Pinpoint the cell where the given text exists, returning its (x, y) midpoint coordinate. 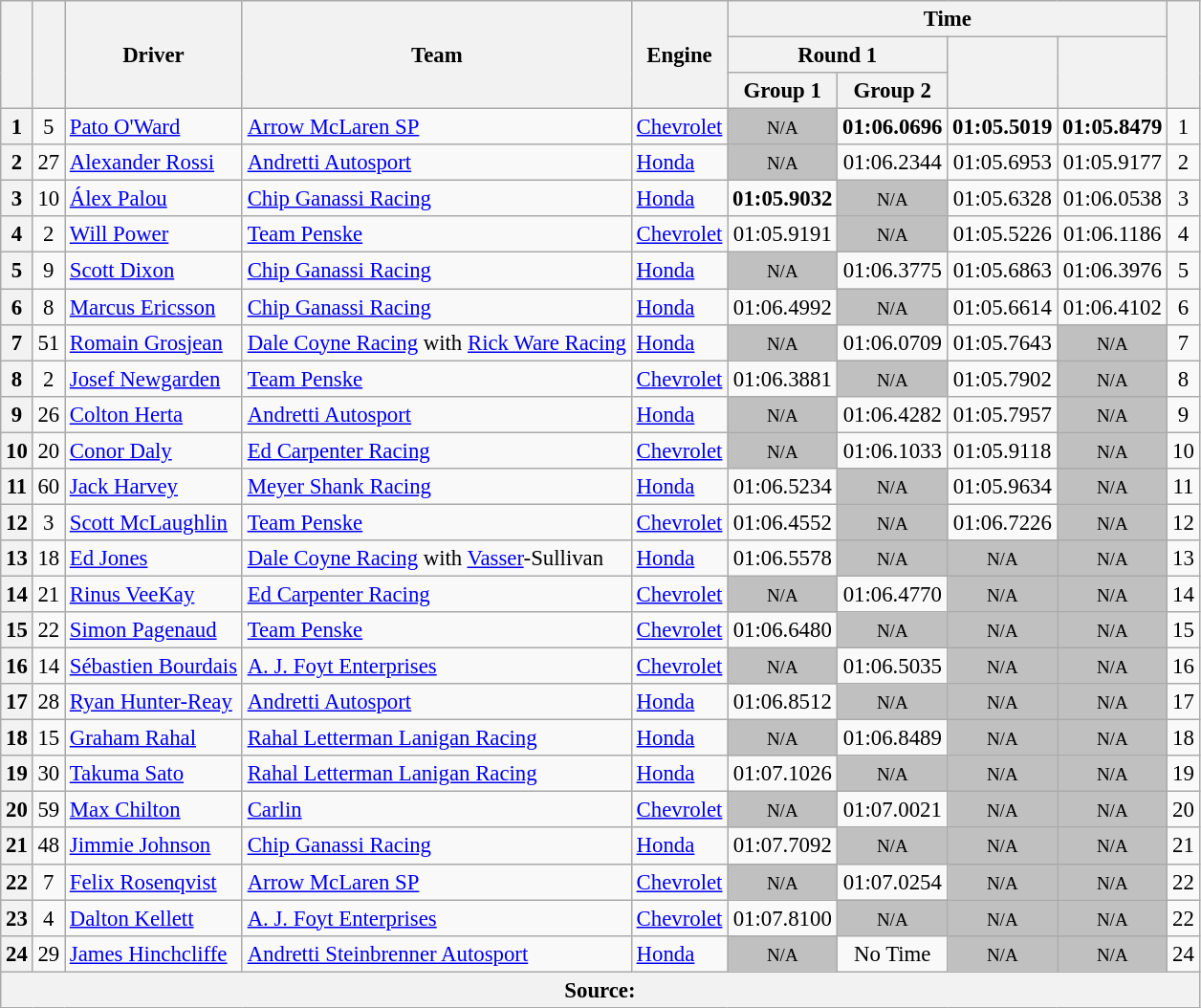
01:05.5226 (1002, 234)
01:06.3881 (782, 379)
60 (48, 487)
01:05.5019 (1002, 127)
01:05.7643 (1002, 342)
01:05.6614 (1002, 307)
01:06.0538 (1113, 199)
Time (948, 19)
01:05.6953 (1002, 163)
51 (48, 342)
Scott McLaughlin (154, 522)
Felix Rosenqvist (154, 882)
Alexander Rossi (154, 163)
Scott Dixon (154, 271)
Simon Pagenaud (154, 630)
Group 2 (893, 91)
Josef Newgarden (154, 379)
Driver (154, 55)
01:06.4102 (1113, 307)
01:05.7902 (1002, 379)
01:05.6328 (1002, 199)
01:05.9191 (782, 234)
Andretti Steinbrenner Autosport (436, 953)
30 (48, 774)
01:06.4992 (782, 307)
Carlin (436, 810)
01:05.9118 (1002, 450)
Engine (679, 55)
01:06.0696 (893, 127)
Group 1 (782, 91)
Conor Daly (154, 450)
01:06.8512 (782, 702)
Dale Coyne Racing with Vasser-Sullivan (436, 559)
Romain Grosjean (154, 342)
01:07.0254 (893, 882)
01:06.5234 (782, 487)
01:07.1026 (782, 774)
01:05.9032 (782, 199)
Meyer Shank Racing (436, 487)
01:06.4770 (893, 594)
01:06.5035 (893, 667)
26 (48, 414)
Ryan Hunter-Reay (154, 702)
No Time (893, 953)
Takuma Sato (154, 774)
Álex Palou (154, 199)
28 (48, 702)
01:06.3775 (893, 271)
Ed Jones (154, 559)
01:06.7226 (1002, 522)
59 (48, 810)
01:06.8489 (893, 738)
01:07.8100 (782, 918)
Graham Rahal (154, 738)
Jack Harvey (154, 487)
Rinus VeeKay (154, 594)
01:06.4552 (782, 522)
Source: (600, 990)
01:06.4282 (893, 414)
Dalton Kellett (154, 918)
48 (48, 846)
Will Power (154, 234)
01:06.6480 (782, 630)
Marcus Ericsson (154, 307)
01:06.2344 (893, 163)
Jimmie Johnson (154, 846)
Round 1 (838, 55)
01:05.7957 (1002, 414)
01:05.6863 (1002, 271)
01:06.0709 (893, 342)
27 (48, 163)
Max Chilton (154, 810)
Team (436, 55)
01:07.7092 (782, 846)
01:06.3976 (1113, 271)
01:05.8479 (1113, 127)
01:05.9177 (1113, 163)
23 (17, 918)
01:06.5578 (782, 559)
01:06.1186 (1113, 234)
01:05.9634 (1002, 487)
James Hinchcliffe (154, 953)
Colton Herta (154, 414)
29 (48, 953)
01:07.0021 (893, 810)
01:06.1033 (893, 450)
Sébastien Bourdais (154, 667)
Dale Coyne Racing with Rick Ware Racing (436, 342)
Pato O'Ward (154, 127)
